Detect which cell encompasses the target text, then output its [x, y] center coordinate. 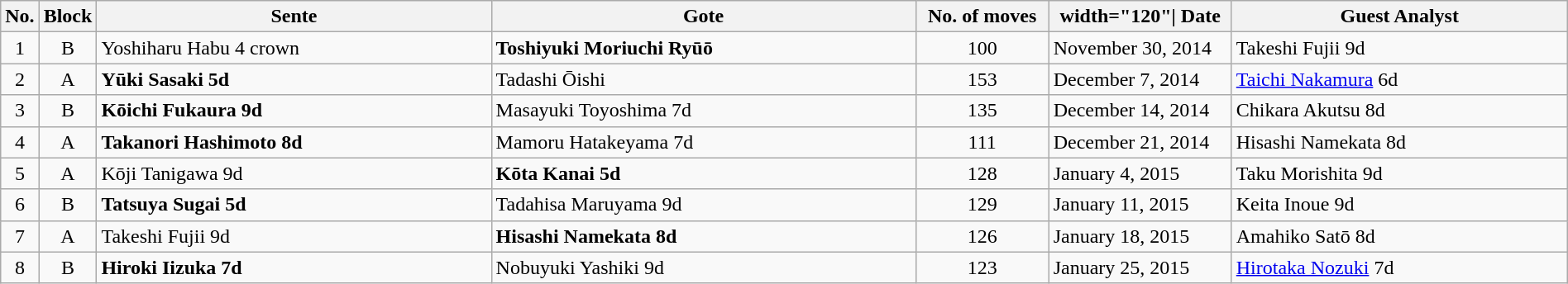
Amahiko Satō 8d [1399, 236]
129 [982, 205]
Toshiyuki Moriuchi Ryūō [703, 48]
Block [68, 17]
Mamoru Hatakeyama 7d [703, 142]
4 [20, 142]
January 18, 2015 [1140, 236]
November 30, 2014 [1140, 48]
Guest Analyst [1399, 17]
Yoshiharu Habu 4 crown [294, 48]
January 4, 2015 [1140, 173]
Hiroki Iizuka 7d [294, 267]
Masayuki Toyoshima 7d [703, 111]
Tatsuya Sugai 5d [294, 205]
January 25, 2015 [1140, 267]
December 7, 2014 [1140, 79]
width="120"| Date [1140, 17]
1 [20, 48]
Kōta Kanai 5d [703, 173]
Yūki Sasaki 5d [294, 79]
7 [20, 236]
Kōji Tanigawa 9d [294, 173]
6 [20, 205]
Tadashi Ōishi [703, 79]
Keita Inoue 9d [1399, 205]
December 21, 2014 [1140, 142]
No. of moves [982, 17]
126 [982, 236]
5 [20, 173]
December 14, 2014 [1140, 111]
Nobuyuki Yashiki 9d [703, 267]
January 11, 2015 [1140, 205]
No. [20, 17]
123 [982, 267]
2 [20, 79]
Gote [703, 17]
128 [982, 173]
8 [20, 267]
Taku Morishita 9d [1399, 173]
111 [982, 142]
Sente [294, 17]
100 [982, 48]
Taichi Nakamura 6d [1399, 79]
Hirotaka Nozuki 7d [1399, 267]
Takanori Hashimoto 8d [294, 142]
3 [20, 111]
135 [982, 111]
Kōichi Fukaura 9d [294, 111]
Tadahisa Maruyama 9d [703, 205]
Chikara Akutsu 8d [1399, 111]
153 [982, 79]
